Extract the (X, Y) coordinate from the center of the cell holding the provided text.  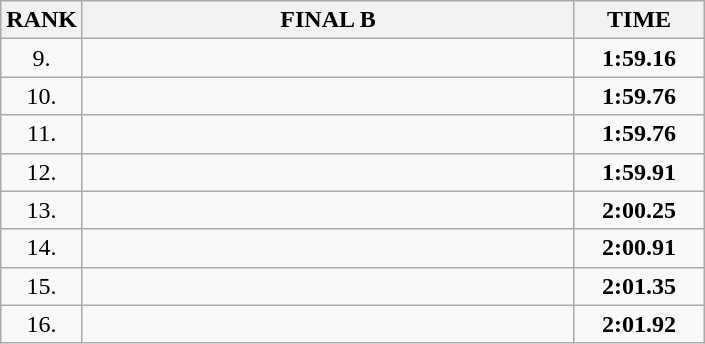
12. (42, 172)
9. (42, 58)
1:59.91 (640, 172)
FINAL B (328, 20)
RANK (42, 20)
2:01.35 (640, 286)
1:59.16 (640, 58)
16. (42, 324)
2:00.25 (640, 210)
10. (42, 96)
15. (42, 286)
TIME (640, 20)
14. (42, 248)
2:00.91 (640, 248)
13. (42, 210)
11. (42, 134)
2:01.92 (640, 324)
